Scan for the cell matching the given text and deliver its [x, y] coordinate at center. 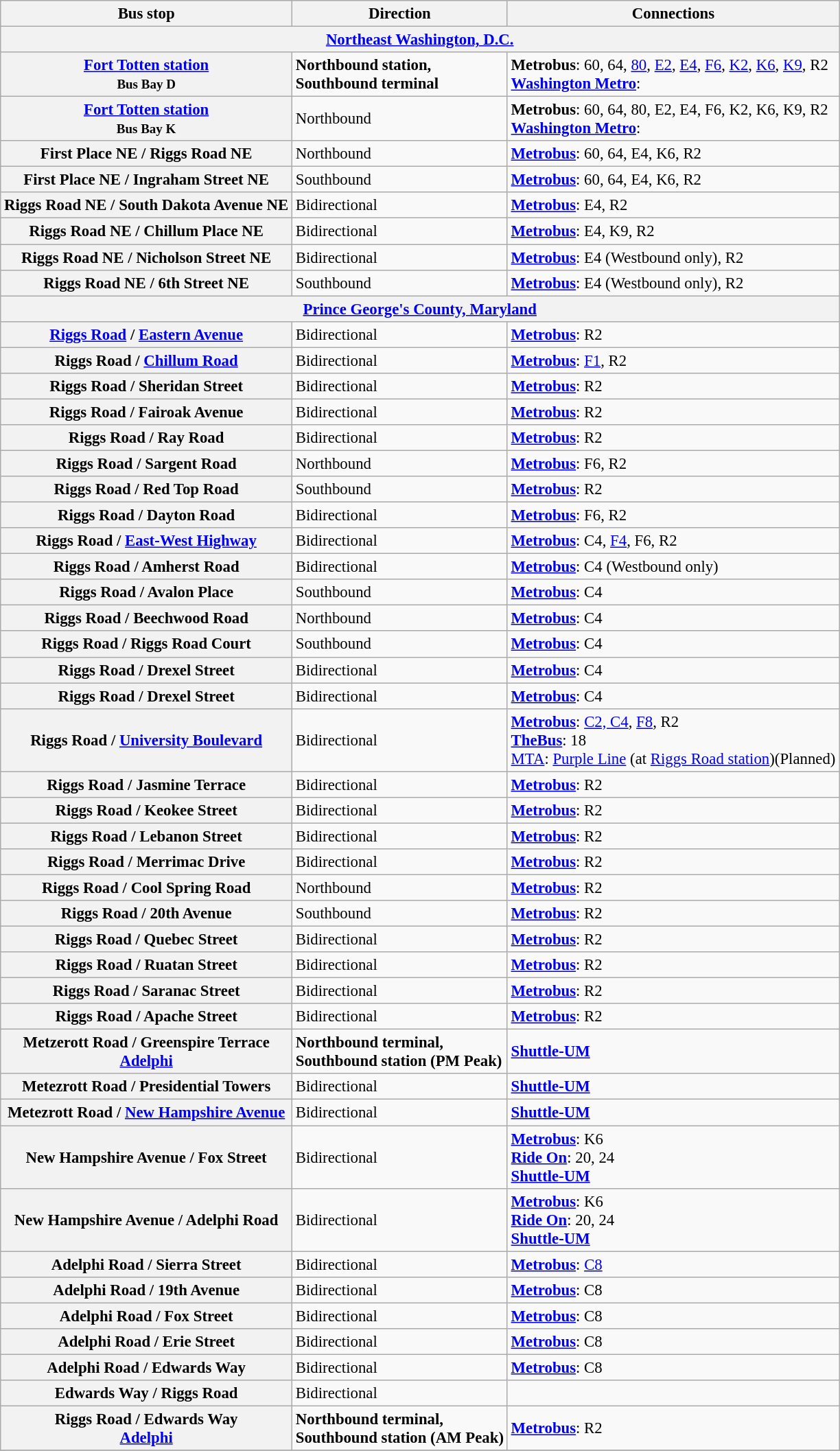
Adelphi Road / Fox Street [147, 1316]
Riggs Road NE / South Dakota Avenue NE [147, 205]
Direction [400, 14]
Riggs Road NE / Chillum Place NE [147, 231]
Riggs Road / Beechwood Road [147, 618]
Riggs Road / Ray Road [147, 438]
Riggs Road NE / Nicholson Street NE [147, 257]
Metrobus: E4, K9, R2 [673, 231]
Riggs Road / Merrimac Drive [147, 862]
Riggs Road / East-West Highway [147, 541]
Riggs Road / Amherst Road [147, 567]
Riggs Road / University Boulevard [147, 740]
Riggs Road / Fairoak Avenue [147, 412]
Adelphi Road / Sierra Street [147, 1264]
Riggs Road / Sargent Road [147, 463]
Riggs Road / Lebanon Street [147, 836]
Riggs Road / Eastern Avenue [147, 334]
Bus stop [147, 14]
Edwards Way / Riggs Road [147, 1393]
New Hampshire Avenue / Fox Street [147, 1157]
First Place NE / Ingraham Street NE [147, 180]
Prince George's County, Maryland [420, 309]
Fort Totten stationBus Bay D [147, 74]
Fort Totten stationBus Bay K [147, 119]
Riggs Road / Saranac Street [147, 991]
Metrobus: C4 (Westbound only) [673, 567]
Riggs Road / Quebec Street [147, 940]
Northbound station,Southbound terminal [400, 74]
Riggs Road / Sheridan Street [147, 386]
Riggs Road / Riggs Road Court [147, 645]
New Hampshire Avenue / Adelphi Road [147, 1220]
Adelphi Road / Edwards Way [147, 1367]
Riggs Road / Ruatan Street [147, 965]
Riggs Road / Edwards WayAdelphi [147, 1428]
Riggs Road / Dayton Road [147, 515]
First Place NE / Riggs Road NE [147, 154]
Metrobus: E4, R2 [673, 205]
Riggs Road / Chillum Road [147, 360]
Northbound terminal,Southbound station (AM Peak) [400, 1428]
Riggs Road / Apache Street [147, 1017]
Riggs Road / Red Top Road [147, 489]
Northbound terminal,Southbound station (PM Peak) [400, 1052]
Northeast Washington, D.C. [420, 40]
Adelphi Road / 19th Avenue [147, 1290]
Metezrott Road / New Hampshire Avenue [147, 1113]
Adelphi Road / Erie Street [147, 1342]
Connections [673, 14]
Metrobus: C2, C4, F8, R2 TheBus: 18 MTA: Purple Line (at Riggs Road station)(Planned) [673, 740]
Metzerott Road / Greenspire TerraceAdelphi [147, 1052]
Metrobus: F1, R2 [673, 360]
Riggs Road / 20th Avenue [147, 914]
Riggs Road / Jasmine Terrace [147, 785]
Riggs Road NE / 6th Street NE [147, 283]
Riggs Road / Keokee Street [147, 811]
Metezrott Road / Presidential Towers [147, 1087]
Metrobus: C4, F4, F6, R2 [673, 541]
Riggs Road / Cool Spring Road [147, 887]
Riggs Road / Avalon Place [147, 592]
